Provide the (X, Y) coordinate of the cell's center where the given text is located.  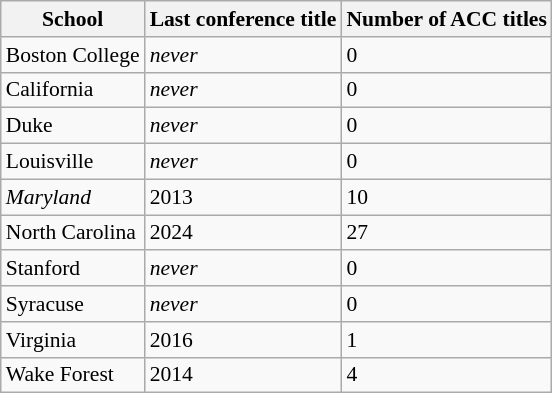
4 (446, 375)
2014 (244, 375)
27 (446, 233)
School (73, 19)
Number of ACC titles (446, 19)
2016 (244, 340)
2013 (244, 197)
Syracuse (73, 304)
2024 (244, 233)
Stanford (73, 269)
Boston College (73, 55)
Virginia (73, 340)
Louisville (73, 162)
Wake Forest (73, 375)
Last conference title (244, 19)
North Carolina (73, 233)
1 (446, 340)
California (73, 90)
10 (446, 197)
Duke (73, 126)
Maryland (73, 197)
